Extract the [X, Y] coordinate from the center of the cell holding the provided text.  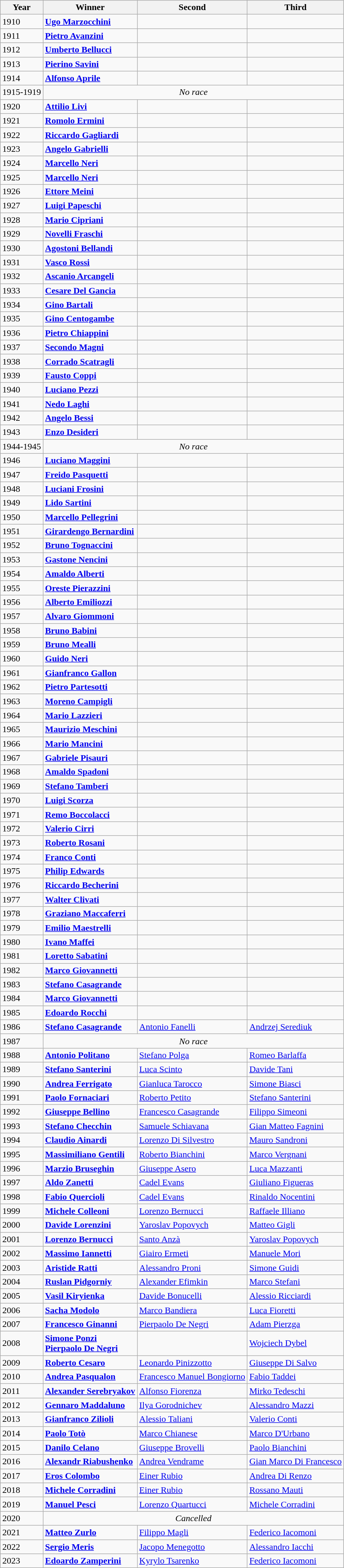
Paolo Bianchini [296, 1447]
Matteo Gigli [296, 1225]
1930 [22, 248]
Claudio Ainardi [90, 1140]
1936 [22, 333]
Cancelled [193, 1518]
Sacha Modolo [90, 1310]
2019 [22, 1504]
Moreno Campigli [90, 701]
Fausto Coppi [90, 375]
1912 [22, 50]
Vasco Rossi [90, 262]
Luciani Frosini [90, 489]
Year [22, 7]
1999 [22, 1211]
Antonio Fanelli [192, 1027]
Fabio Quercioli [90, 1197]
1979 [22, 928]
Marco Chianese [192, 1433]
1983 [22, 984]
Stefano Polga [192, 1055]
1962 [22, 687]
1913 [22, 64]
Luigi Papeschi [90, 206]
1957 [22, 616]
Luciano Maggini [90, 461]
1942 [22, 418]
Philip Edwards [90, 871]
Pietro Avanzini [90, 36]
Roberto Petito [192, 1098]
2007 [22, 1324]
Bruno Mealli [90, 645]
2023 [22, 1561]
Riccardo Becherini [90, 885]
Paolo Totò [90, 1433]
1974 [22, 857]
1972 [22, 828]
1924 [22, 163]
1960 [22, 659]
2011 [22, 1391]
1993 [22, 1126]
Wojciech Dybel [296, 1344]
Remo Boccolacci [90, 814]
1982 [22, 970]
Leonardo Pinizzotto [192, 1363]
Cesare Del Gancia [90, 291]
Antonio Politano [90, 1055]
Roberto Bianchini [192, 1154]
1920 [22, 106]
1973 [22, 843]
Agostoni Bellandi [90, 248]
Rossano Mauti [296, 1490]
Riccardo Gagliardi [90, 135]
Manuele Mori [296, 1253]
1994 [22, 1140]
Eros Colombo [90, 1476]
1992 [22, 1112]
Gastone Nencini [90, 559]
1937 [22, 347]
Gianfranco Gallon [90, 673]
Giuseppe Asero [192, 1168]
Francesco Ginanni [90, 1324]
1959 [22, 645]
1926 [22, 192]
Romolo Ermini [90, 121]
Alessio Taliani [192, 1419]
2017 [22, 1476]
Nedo Laghi [90, 404]
1968 [22, 772]
1950 [22, 517]
1970 [22, 800]
Francesco Manuel Bongiorno [192, 1377]
2022 [22, 1546]
2009 [22, 1363]
Gianfranco Zilioli [90, 1419]
1966 [22, 744]
Ettore Meini [90, 192]
Maurizio Meschini [90, 730]
Luca Fioretti [296, 1310]
Mario Mancini [90, 744]
Giuseppe Bellino [90, 1112]
1969 [22, 786]
1963 [22, 701]
2020 [22, 1518]
Marcello Pellegrini [90, 517]
1941 [22, 404]
Santo Anzà [192, 1239]
Franco Conti [90, 857]
Marco Vergnani [296, 1154]
1995 [22, 1154]
1922 [22, 135]
2012 [22, 1405]
2008 [22, 1344]
Roberto Rosani [90, 843]
2000 [22, 1225]
Edoardo Zamperini [90, 1561]
Gian Marco Di Francesco [296, 1462]
Pierpaolo De Negri [192, 1324]
1956 [22, 602]
1981 [22, 956]
1914 [22, 78]
Alfonso Fiorenza [192, 1391]
1951 [22, 531]
Vasil Kiryienka [90, 1296]
Andrea Ferrigato [90, 1084]
1989 [22, 1069]
Umberto Bellucci [90, 50]
Edoardo Rocchi [90, 1013]
Alessandro Proni [192, 1267]
Alessio Ricciardi [296, 1296]
1931 [22, 262]
1984 [22, 998]
1949 [22, 503]
Alexandr Riabushenko [90, 1462]
1911 [22, 36]
Rinaldo Nocentini [296, 1197]
Samuele Schiavana [192, 1126]
Winner [90, 7]
1996 [22, 1168]
1925 [22, 177]
Simone Ponzi Pierpaolo De Negri [90, 1344]
Luca Scinto [192, 1069]
Emilio Maestrelli [90, 928]
Massimo Iannetti [90, 1253]
Filippo Magli [192, 1532]
Amaldo Spadoni [90, 772]
Paolo Fornaciari [90, 1098]
Raffaele Illiano [296, 1211]
1958 [22, 631]
2018 [22, 1490]
Alfonso Aprile [90, 78]
1943 [22, 432]
Luca Mazzanti [296, 1168]
2004 [22, 1282]
1998 [22, 1197]
Gino Centogambe [90, 319]
Guido Neri [90, 659]
Freido Pasquetti [90, 475]
Gabriele Pisauri [90, 758]
1961 [22, 673]
Oreste Pierazzini [90, 588]
1933 [22, 291]
Alessandro Iacchi [296, 1546]
Sergio Meris [90, 1546]
Stefano Tamberi [90, 786]
Giuliano Figueras [296, 1183]
1955 [22, 588]
Alexander Efimkin [192, 1282]
1935 [22, 319]
Lorenzo Quartucci [192, 1504]
Corrado Scatragli [90, 361]
1915-1919 [22, 92]
Mauro Sandroni [296, 1140]
Francesco Casagrande [192, 1112]
1965 [22, 730]
1952 [22, 545]
Roberto Cesaro [90, 1363]
1932 [22, 276]
1927 [22, 206]
1971 [22, 814]
Alexander Serebryakov [90, 1391]
1988 [22, 1055]
Loretto Sabatini [90, 956]
Giuseppe Di Salvo [296, 1363]
2014 [22, 1433]
Bruno Babini [90, 631]
Gian Matteo Fagnini [296, 1126]
Andrzej Serediuk [296, 1027]
1990 [22, 1084]
Alessandro Mazzi [296, 1405]
Kyrylo Tsarenko [192, 1561]
Lorenzo Di Silvestro [192, 1140]
Girardengo Bernardini [90, 531]
Attilio Livi [90, 106]
Ivano Maffei [90, 942]
1976 [22, 885]
Adam Pierzga [296, 1324]
Bruno Tognaccini [90, 545]
Pietro Partesotti [90, 687]
1939 [22, 375]
Fabio Taddei [296, 1377]
1967 [22, 758]
Valerio Conti [296, 1419]
1954 [22, 574]
Ugo Marzocchini [90, 22]
2010 [22, 1377]
Ascanio Arcangeli [90, 276]
Alvaro Giommoni [90, 616]
1964 [22, 715]
Andrea Di Renzo [296, 1476]
Angelo Gabrielli [90, 149]
1921 [22, 121]
2021 [22, 1532]
1944-1945 [22, 446]
Giairo Ermeti [192, 1253]
1938 [22, 361]
Graziano Maccaferri [90, 914]
1940 [22, 389]
Pietro Chiappini [90, 333]
1946 [22, 461]
Enzo Desideri [90, 432]
Mario Lazzieri [90, 715]
Second [192, 7]
1985 [22, 1013]
Davide Bonucelli [192, 1296]
1975 [22, 871]
1997 [22, 1183]
Simone Biasci [296, 1084]
Jacopo Menegotto [192, 1546]
1978 [22, 914]
1947 [22, 475]
Walter Clivati [90, 900]
Lido Sartini [90, 503]
1934 [22, 305]
Mirko Tedeschi [296, 1391]
Aristide Ratti [90, 1267]
1980 [22, 942]
Massimiliano Gentili [90, 1154]
2013 [22, 1419]
2016 [22, 1462]
1953 [22, 559]
Davide Lorenzini [90, 1225]
Gino Bartali [90, 305]
Michele Colleoni [90, 1211]
1923 [22, 149]
Matteo Zurlo [90, 1532]
Andrea Pasqualon [90, 1377]
Ilya Gorodnichev [192, 1405]
2001 [22, 1239]
1928 [22, 220]
Danilo Celano [90, 1447]
Amaldo Alberti [90, 574]
Simone Guidi [296, 1267]
Angelo Bessi [90, 418]
Romeo Barlaffa [296, 1055]
Gennaro Maddaluno [90, 1405]
Andrea Vendrame [192, 1462]
Marco Bandiera [192, 1310]
2015 [22, 1447]
1929 [22, 234]
Luciano Pezzi [90, 389]
Aldo Zanetti [90, 1183]
Filippo Simeoni [296, 1112]
2005 [22, 1296]
Marco D'Urbano [296, 1433]
Alberto Emiliozzi [90, 602]
Manuel Pesci [90, 1504]
2006 [22, 1310]
1991 [22, 1098]
2002 [22, 1253]
Pierino Savini [90, 64]
Mario Cipriani [90, 220]
Luigi Scorza [90, 800]
1977 [22, 900]
Gianluca Tarocco [192, 1084]
1910 [22, 22]
2003 [22, 1267]
Giuseppe Brovelli [192, 1447]
1948 [22, 489]
Ruslan Pidgorniy [90, 1282]
Secondo Magni [90, 347]
1987 [22, 1041]
Novelli Fraschi [90, 234]
Third [296, 7]
Marzio Bruseghin [90, 1168]
Stefano Checchin [90, 1126]
Valerio Cirri [90, 828]
1986 [22, 1027]
Marco Stefani [296, 1282]
Davide Tani [296, 1069]
